Determine the (x, y) coordinate at the center of the cell enclosing the given text.  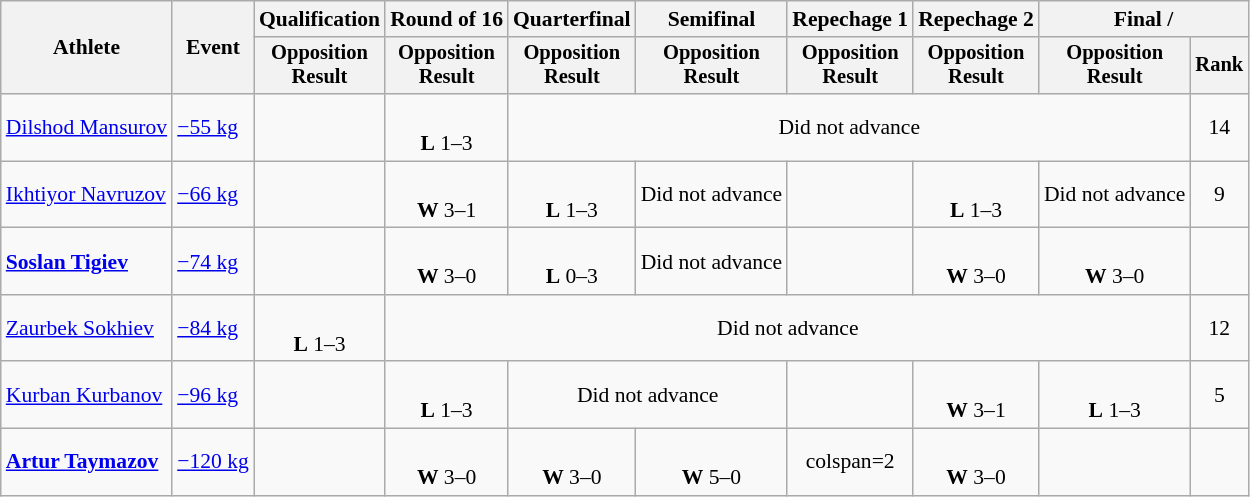
−120 kg (213, 462)
Ikhtiyor Navruzov (86, 194)
−96 kg (213, 396)
−84 kg (213, 328)
Zaurbek Sokhiev (86, 328)
Kurban Kurbanov (86, 396)
Dilshod Mansurov (86, 128)
Rank (1220, 66)
colspan=2 (850, 462)
Soslan Tigiev (86, 262)
Artur Taymazov (86, 462)
Round of 16 (446, 19)
Quarterfinal (572, 19)
14 (1220, 128)
Semifinal (712, 19)
12 (1220, 328)
L 0–3 (572, 262)
Event (213, 48)
Repechage 1 (850, 19)
Repechage 2 (976, 19)
−66 kg (213, 194)
−55 kg (213, 128)
5 (1220, 396)
Final / (1144, 19)
−74 kg (213, 262)
9 (1220, 194)
Qualification (320, 19)
W 5–0 (712, 462)
Athlete (86, 48)
